Locate the cell with the specified text and output its (x, y) center coordinate. 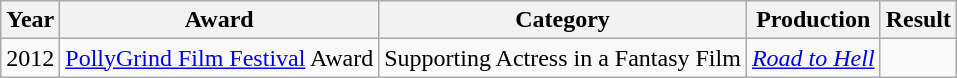
PollyGrind Film Festival Award (220, 58)
Category (563, 20)
Result (918, 20)
Road to Hell (813, 58)
2012 (30, 58)
Production (813, 20)
Year (30, 20)
Award (220, 20)
Supporting Actress in a Fantasy Film (563, 58)
